Determine the [X, Y] coordinate at the center of the cell enclosing the given text.  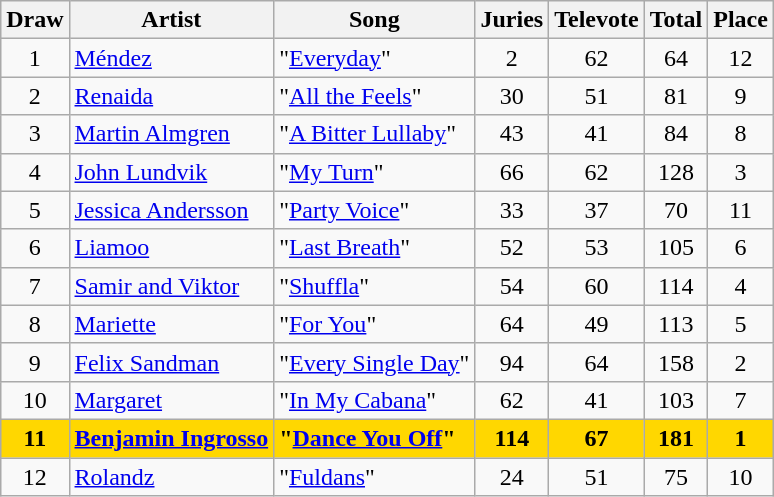
181 [676, 438]
Méndez [172, 58]
Samir and Viktor [172, 286]
43 [512, 134]
"Every Single Day" [374, 362]
70 [676, 210]
Margaret [172, 400]
Felix Sandman [172, 362]
128 [676, 172]
Artist [172, 20]
Martin Almgren [172, 134]
67 [596, 438]
"In My Cabana" [374, 400]
24 [512, 477]
Renaida [172, 96]
Liamoo [172, 248]
94 [512, 362]
"All the Feels" [374, 96]
52 [512, 248]
Mariette [172, 324]
Jessica Andersson [172, 210]
"Everyday" [374, 58]
158 [676, 362]
John Lundvik [172, 172]
53 [596, 248]
49 [596, 324]
37 [596, 210]
Draw [35, 20]
Song [374, 20]
"Shuffla" [374, 286]
30 [512, 96]
Rolandz [172, 477]
"Dance You Off" [374, 438]
"Party Voice" [374, 210]
Juries [512, 20]
105 [676, 248]
Benjamin Ingrosso [172, 438]
Total [676, 20]
Place [741, 20]
"Last Breath" [374, 248]
"A Bitter Lullaby" [374, 134]
113 [676, 324]
103 [676, 400]
66 [512, 172]
"Fuldans" [374, 477]
"My Turn" [374, 172]
81 [676, 96]
"For You" [374, 324]
84 [676, 134]
75 [676, 477]
33 [512, 210]
60 [596, 286]
Televote [596, 20]
54 [512, 286]
